Search for the cell housing the specified text and yield its [x, y] center coordinate. 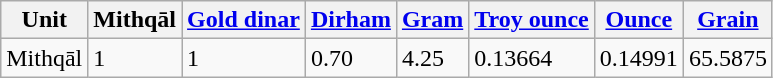
Unit [44, 20]
0.70 [350, 58]
Ounce [638, 20]
Troy ounce [532, 20]
0.13664 [532, 58]
Gold dinar [244, 20]
Grain [728, 20]
65.5875 [728, 58]
4.25 [432, 58]
Dirham [350, 20]
Gram [432, 20]
0.14991 [638, 58]
